For the text-containing cell, return its midpoint in [x, y] coordinate format. 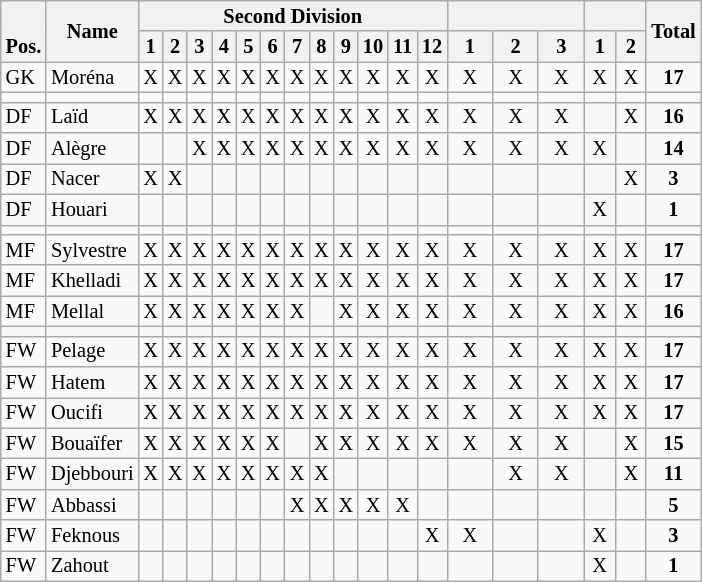
Bouaïfer [92, 444]
Nacer [92, 178]
GK [24, 78]
12 [432, 46]
Alègre [92, 148]
Laïd [92, 118]
10 [373, 46]
15 [673, 444]
Mellal [92, 312]
Hatem [92, 382]
Djebbouri [92, 474]
8 [321, 46]
Pelage [92, 352]
Sylvestre [92, 250]
Oucifi [92, 412]
14 [673, 148]
Moréna [92, 78]
4 [224, 46]
9 [346, 46]
Total [673, 30]
Feknous [92, 536]
Pos. [24, 30]
6 [272, 46]
7 [297, 46]
Khelladi [92, 280]
Second Division [292, 16]
Houari [92, 210]
Abbassi [92, 504]
Zahout [92, 566]
Name [92, 30]
